Output the [X, Y] coordinate of the center of the cell containing the given text.  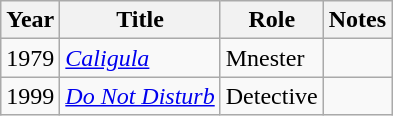
1999 [30, 96]
Do Not Disturb [140, 96]
Caligula [140, 58]
Detective [272, 96]
Notes [357, 20]
Mnester [272, 58]
Role [272, 20]
Title [140, 20]
1979 [30, 58]
Year [30, 20]
